Scan for the cell matching the given text and deliver its [x, y] coordinate at center. 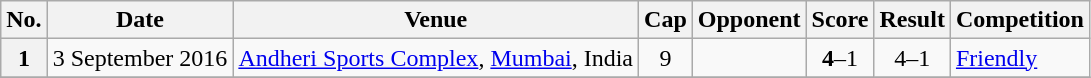
9 [666, 58]
Friendly [1020, 58]
Opponent [749, 20]
Andheri Sports Complex, Mumbai, India [436, 58]
Competition [1020, 20]
Result [912, 20]
No. [24, 20]
Score [840, 20]
3 September 2016 [140, 58]
Cap [666, 20]
1 [24, 58]
Venue [436, 20]
Date [140, 20]
